Find where the given text appears and provide that cell's center as [X, Y] coordinate. 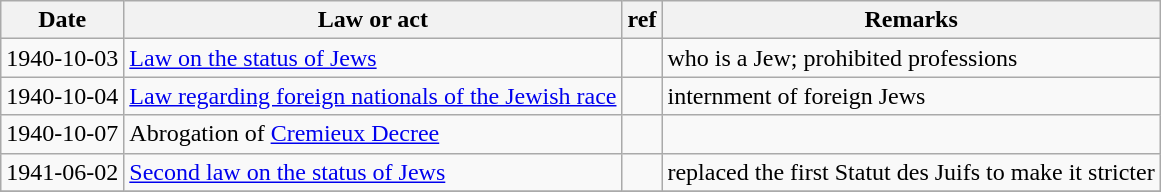
1941-06-02 [62, 172]
1940-10-04 [62, 96]
replaced the first Statut des Juifs to make it stricter [911, 172]
ref [642, 20]
Law on the status of Jews [373, 58]
Law regarding foreign nationals of the Jewish race [373, 96]
Date [62, 20]
Law or act [373, 20]
who is a Jew; prohibited professions [911, 58]
Remarks [911, 20]
1940-10-03 [62, 58]
Second law on the status of Jews [373, 172]
1940-10-07 [62, 134]
Abrogation of Cremieux Decree [373, 134]
internment of foreign Jews [911, 96]
